Return (X, Y) of the center of cell containing provided text 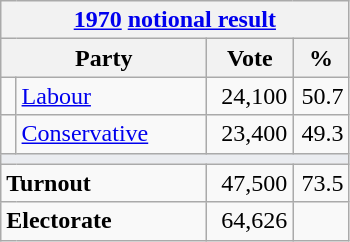
Labour (112, 96)
% (321, 58)
Party (104, 58)
Turnout (104, 183)
50.7 (321, 96)
Vote (250, 58)
73.5 (321, 183)
Conservative (112, 134)
64,626 (250, 221)
49.3 (321, 134)
23,400 (250, 134)
47,500 (250, 183)
24,100 (250, 96)
1970 notional result (175, 20)
Electorate (104, 221)
